Detect which cell encompasses the target text, then output its (x, y) center coordinate. 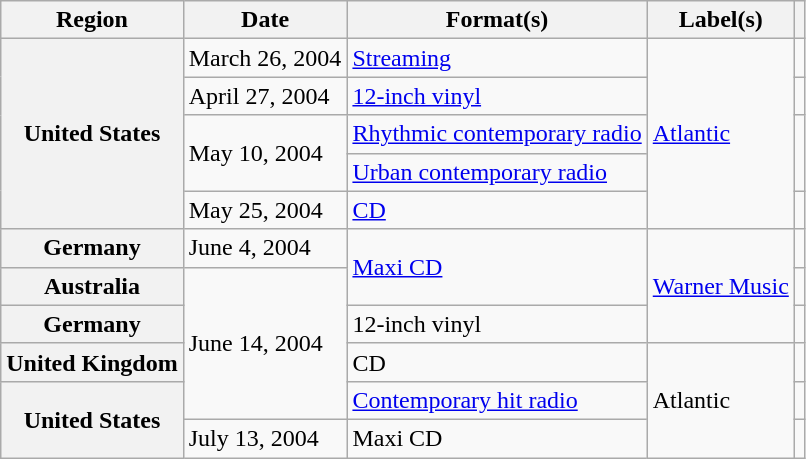
May 10, 2004 (265, 153)
June 14, 2004 (265, 343)
Contemporary hit radio (497, 400)
Australia (92, 286)
June 4, 2004 (265, 248)
March 26, 2004 (265, 58)
Label(s) (720, 20)
United Kingdom (92, 362)
May 25, 2004 (265, 210)
Rhythmic contemporary radio (497, 134)
Date (265, 20)
Warner Music (720, 286)
Format(s) (497, 20)
Streaming (497, 58)
Urban contemporary radio (497, 172)
Region (92, 20)
July 13, 2004 (265, 438)
April 27, 2004 (265, 96)
